Determine the (X, Y) coordinate at the center of the cell enclosing the given text.  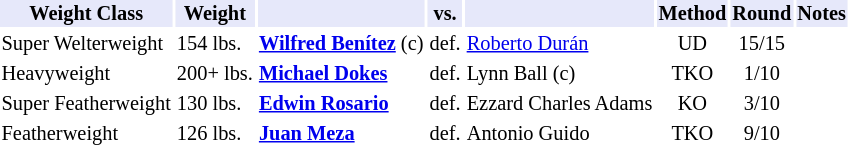
Super Featherweight (86, 104)
Wilfred Benítez (c) (341, 44)
130 lbs. (214, 104)
Notes (822, 14)
200+ lbs. (214, 74)
Edwin Rosario (341, 104)
Ezzard Charles Adams (560, 104)
1/10 (762, 74)
Heavyweight (86, 74)
Lynn Ball (c) (560, 74)
Roberto Durán (560, 44)
TKO (692, 74)
154 lbs. (214, 44)
Michael Dokes (341, 74)
Method (692, 14)
vs. (445, 14)
15/15 (762, 44)
3/10 (762, 104)
UD (692, 44)
Round (762, 14)
Weight (214, 14)
Super Welterweight (86, 44)
Weight Class (86, 14)
KO (692, 104)
